Return the [x, y] coordinate for the center point of the cell that contains the specified text.  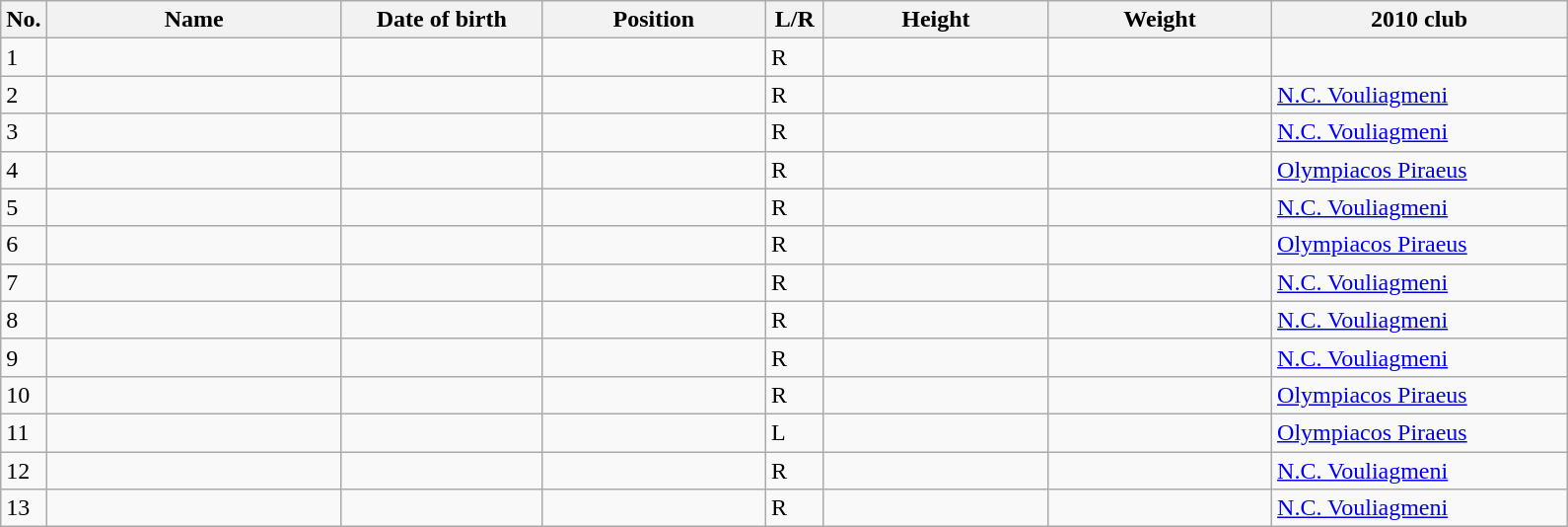
L/R [795, 20]
Name [193, 20]
Height [935, 20]
4 [24, 170]
Weight [1160, 20]
8 [24, 320]
10 [24, 395]
5 [24, 207]
2010 club [1420, 20]
9 [24, 357]
1 [24, 57]
11 [24, 432]
Date of birth [442, 20]
3 [24, 132]
13 [24, 508]
Position [653, 20]
7 [24, 282]
L [795, 432]
6 [24, 245]
12 [24, 471]
No. [24, 20]
2 [24, 95]
